From the cell containing the given text, extract its center point as [X, Y] coordinate. 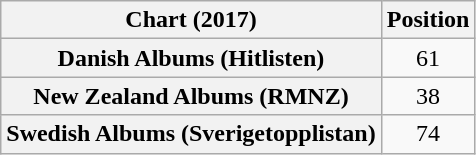
38 [428, 96]
Danish Albums (Hitlisten) [191, 58]
New Zealand Albums (RMNZ) [191, 96]
Position [428, 20]
74 [428, 134]
61 [428, 58]
Swedish Albums (Sverigetopplistan) [191, 134]
Chart (2017) [191, 20]
